Output the [X, Y] coordinate of the center of the cell containing the given text.  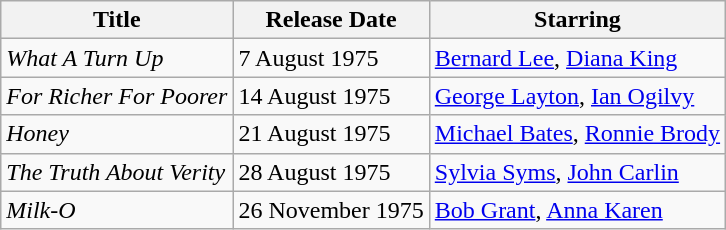
28 August 1975 [331, 172]
21 August 1975 [331, 134]
14 August 1975 [331, 96]
Milk-O [117, 210]
Honey [117, 134]
Sylvia Syms, John Carlin [577, 172]
Bob Grant, Anna Karen [577, 210]
For Richer For Poorer [117, 96]
Release Date [331, 20]
The Truth About Verity [117, 172]
Bernard Lee, Diana King [577, 58]
Michael Bates, Ronnie Brody [577, 134]
Starring [577, 20]
Title [117, 20]
7 August 1975 [331, 58]
26 November 1975 [331, 210]
George Layton, Ian Ogilvy [577, 96]
What A Turn Up [117, 58]
